Detect which cell encompasses the target text, then output its (X, Y) center coordinate. 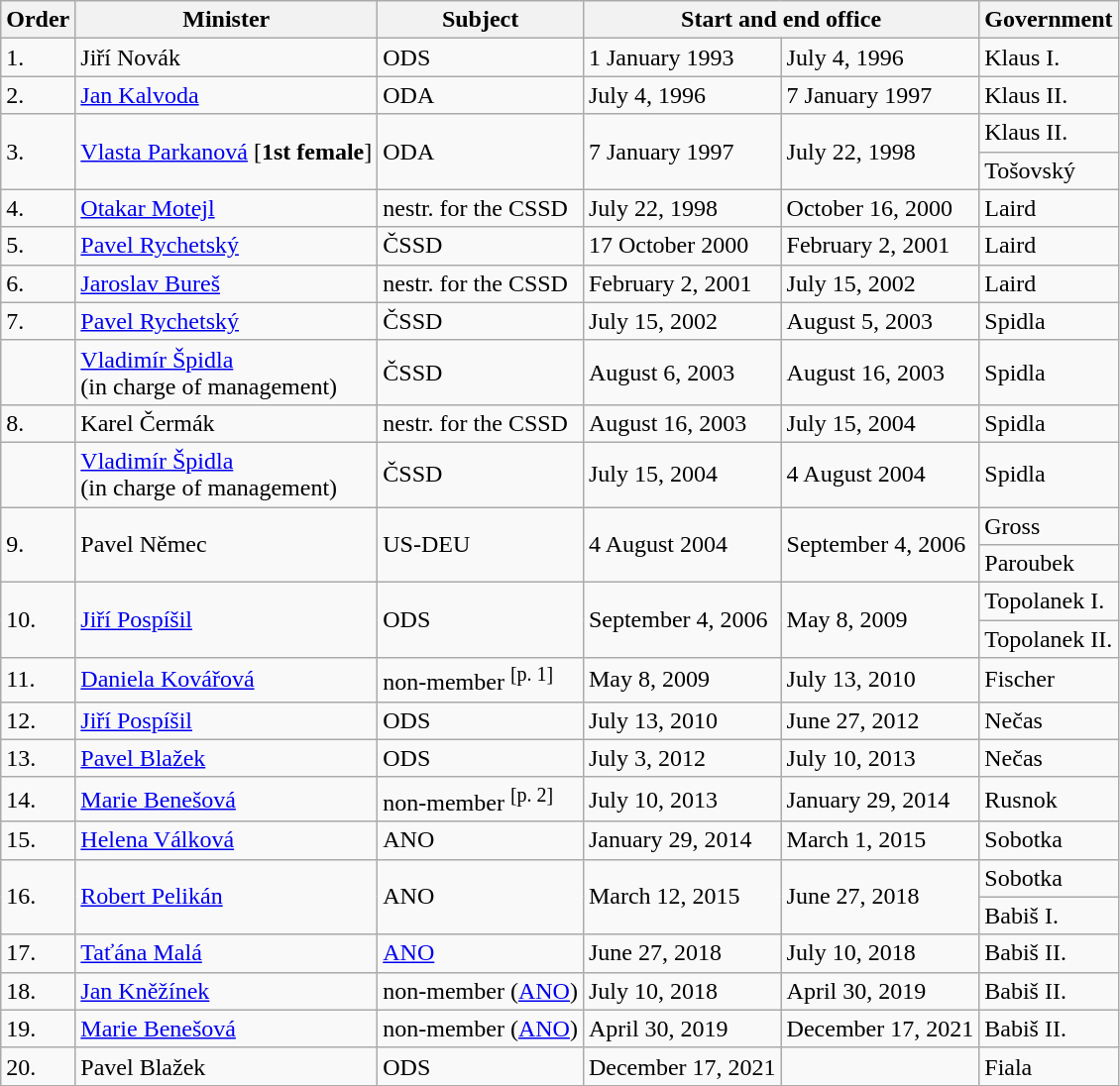
Paroubek (1049, 564)
Subject (481, 20)
Taťána Malá (226, 953)
March 12, 2015 (682, 897)
Karel Čermák (226, 423)
12. (38, 720)
Helena Válková (226, 840)
7. (38, 321)
Daniela Kovářová (226, 680)
Robert Pelikán (226, 897)
US-DEU (481, 545)
8. (38, 423)
Gross (1049, 526)
17 October 2000 (682, 246)
August 6, 2003 (682, 373)
17. (38, 953)
Klaus I. (1049, 57)
2. (38, 95)
Order (38, 20)
3. (38, 152)
5. (38, 246)
Fiala (1049, 1066)
4. (38, 208)
Government (1049, 20)
Tošovský (1049, 170)
August 5, 2003 (880, 321)
6. (38, 283)
non-member [p. 1] (481, 680)
Vlasta Parkanová [1st female] (226, 152)
Topolanek II. (1049, 639)
Babiš I. (1049, 916)
October 16, 2000 (880, 208)
July 3, 2012 (682, 758)
Rusnok (1049, 799)
Otakar Motejl (226, 208)
11. (38, 680)
Fischer (1049, 680)
June 27, 2012 (880, 720)
1 January 1993 (682, 57)
18. (38, 991)
Jan Kalvoda (226, 95)
14. (38, 799)
Topolanek I. (1049, 601)
16. (38, 897)
Minister (226, 20)
9. (38, 545)
13. (38, 758)
Jaroslav Bureš (226, 283)
19. (38, 1029)
1. (38, 57)
15. (38, 840)
Start and end office (781, 20)
10. (38, 620)
March 1, 2015 (880, 840)
non-member [p. 2] (481, 799)
Jiří Novák (226, 57)
20. (38, 1066)
Pavel Němec (226, 545)
Jan Kněžínek (226, 991)
